Find where the given text appears and provide that cell's center as [X, Y] coordinate. 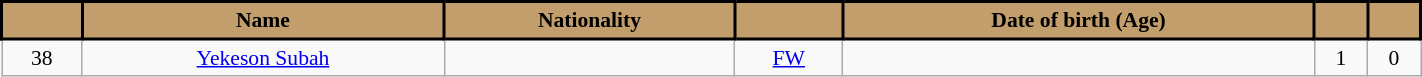
Yekeson Subah [263, 57]
1 [1340, 57]
Date of birth (Age) [1079, 20]
Name [263, 20]
Nationality [590, 20]
0 [1394, 57]
38 [42, 57]
FW [789, 57]
